Extract the [x, y] coordinate from the center of the cell holding the provided text.  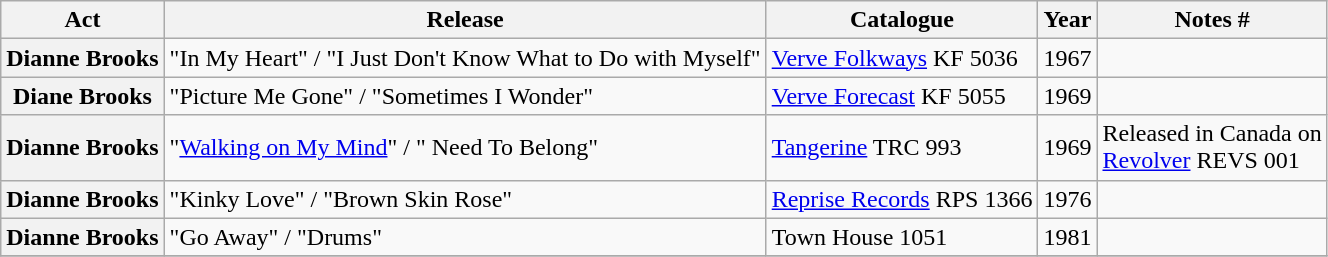
1967 [1068, 58]
Year [1068, 20]
"Picture Me Gone" / "Sometimes I Wonder" [465, 96]
Reprise Records RPS 1366 [902, 199]
1976 [1068, 199]
Verve Forecast KF 5055 [902, 96]
Catalogue [902, 20]
Diane Brooks [82, 96]
Notes # [1212, 20]
Tangerine TRC 993 [902, 148]
"Walking on My Mind" / " Need To Belong" [465, 148]
Act [82, 20]
"Go Away" / "Drums" [465, 237]
Released in Canada onRevolver REVS 001 [1212, 148]
"In My Heart" / "I Just Don't Know What to Do with Myself" [465, 58]
Verve Folkways KF 5036 [902, 58]
1981 [1068, 237]
Release [465, 20]
Town House 1051 [902, 237]
"Kinky Love" / "Brown Skin Rose" [465, 199]
